Search for the cell housing the specified text and yield its [x, y] center coordinate. 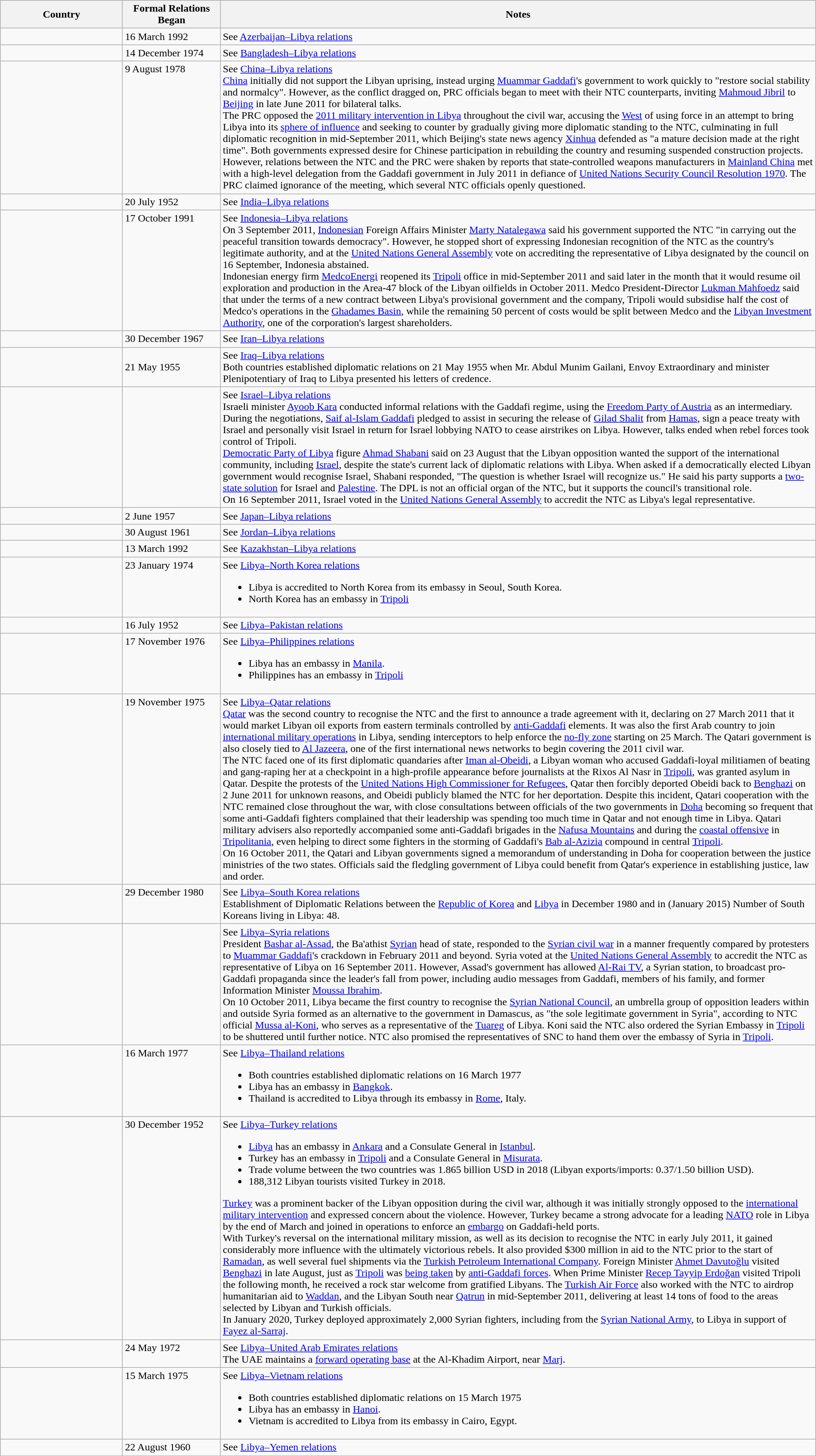
See Iran–Libya relations [518, 339]
30 December 1952 [171, 1228]
17 November 1976 [171, 664]
See Libya–United Arab Emirates relationsThe UAE maintains a forward operating base at the Al-Khadim Airport, near Marj. [518, 1353]
See Libya–North Korea relationsLibya is accredited to North Korea from its embassy in Seoul, South Korea.North Korea has an embassy in Tripoli [518, 587]
13 March 1992 [171, 548]
Formal Relations Began [171, 15]
20 July 1952 [171, 202]
24 May 1972 [171, 1353]
16 July 1952 [171, 625]
17 October 1991 [171, 270]
See Japan–Libya relations [518, 516]
15 March 1975 [171, 1403]
See Jordan–Libya relations [518, 532]
See Libya–Pakistan relations [518, 625]
19 November 1975 [171, 789]
See Azerbaijan–Libya relations [518, 37]
14 December 1974 [171, 53]
16 March 1977 [171, 1080]
21 May 1955 [171, 367]
See Bangladesh–Libya relations [518, 53]
Country [62, 15]
2 June 1957 [171, 516]
See Kazakhstan–Libya relations [518, 548]
See India–Libya relations [518, 202]
Notes [518, 15]
29 December 1980 [171, 904]
23 January 1974 [171, 587]
See Libya–Yemen relations [518, 1447]
30 August 1961 [171, 532]
16 March 1992 [171, 37]
See Libya–Philippines relationsLibya has an embassy in Manila.Philippines has an embassy in Tripoli [518, 664]
30 December 1967 [171, 339]
22 August 1960 [171, 1447]
9 August 1978 [171, 127]
